Determine the (X, Y) coordinate at the center of the cell enclosing the given text.  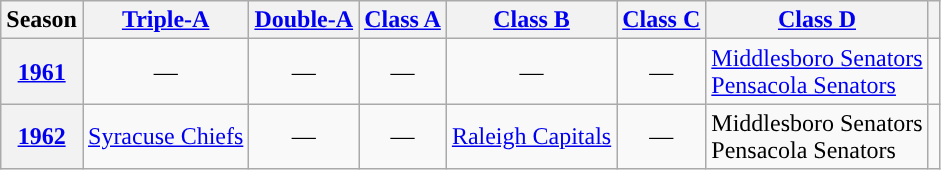
Class B (531, 20)
Class A (403, 20)
Syracuse Chiefs (165, 136)
Triple-A (165, 20)
Season (42, 20)
Double-A (304, 20)
Class D (817, 20)
Class C (662, 20)
Raleigh Capitals (531, 136)
1962 (42, 136)
1961 (42, 72)
